Locate the cell with the specified text and output its (x, y) center coordinate. 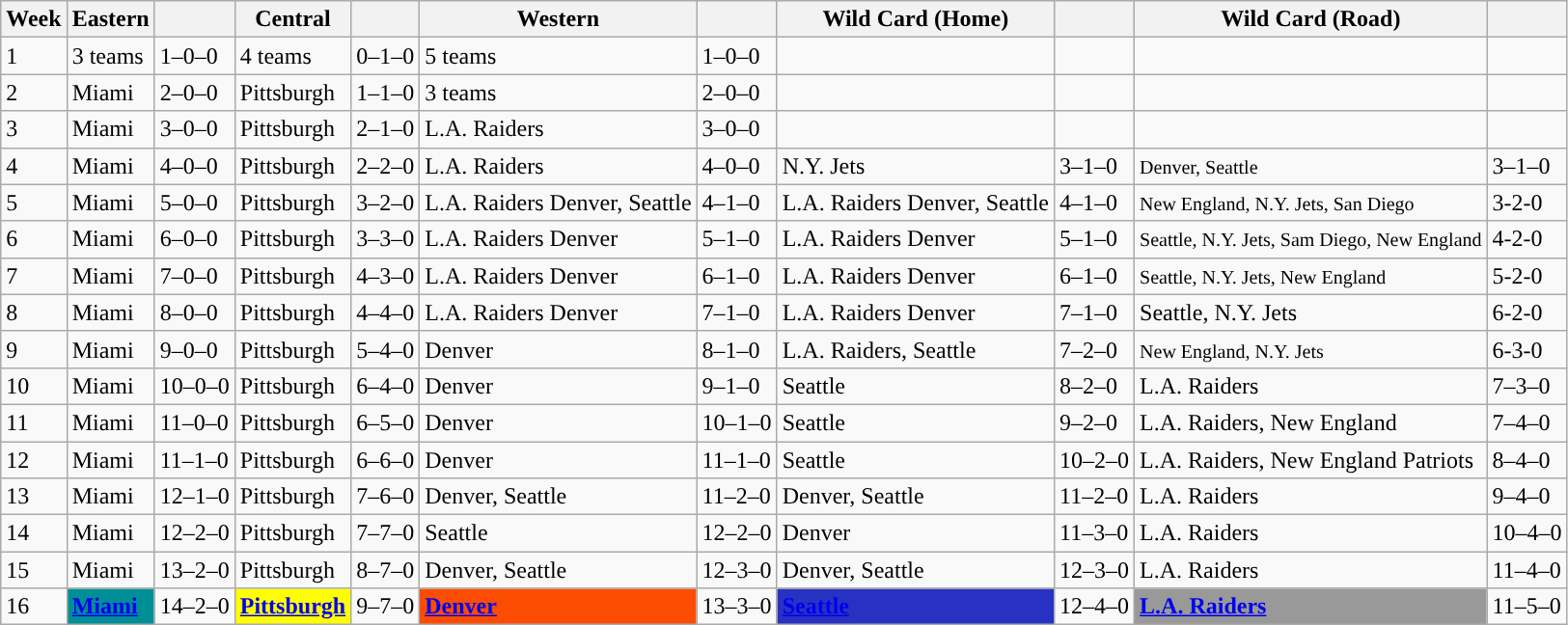
Week (34, 19)
11–3–0 (1094, 533)
4–4–0 (386, 312)
7–0–0 (195, 276)
2 (34, 93)
10–4–0 (1527, 533)
8–1–0 (737, 349)
8–7–0 (386, 570)
4 teams (292, 56)
10–2–0 (1094, 460)
8–2–0 (1094, 386)
1 (34, 56)
7–2–0 (1094, 349)
11–0–0 (195, 422)
4–3–0 (386, 276)
5 teams (558, 56)
0–1–0 (386, 56)
9–0–0 (195, 349)
Seattle, N.Y. Jets, Sam Diego, New England (1311, 239)
6 (34, 239)
5 (34, 203)
3 (34, 129)
Seattle, N.Y. Jets, New England (1311, 276)
8–0–0 (195, 312)
13 (34, 497)
Eastern (110, 19)
7–7–0 (386, 533)
5-2-0 (1527, 276)
10 (34, 386)
L.A. Raiders, Seattle (915, 349)
3-2-0 (1527, 203)
12–1–0 (195, 497)
9–1–0 (737, 386)
Wild Card (Home) (915, 19)
New England, N.Y. Jets, San Diego (1311, 203)
5–0–0 (195, 203)
7–6–0 (386, 497)
6–4–0 (386, 386)
13–2–0 (195, 570)
5–4–0 (386, 349)
11 (34, 422)
7–4–0 (1527, 422)
Central (292, 19)
3–3–0 (386, 239)
4 (34, 166)
Western (558, 19)
L.A. Raiders, New England Patriots (1311, 460)
L.A. Raiders, New England (1311, 422)
7 (34, 276)
12 (34, 460)
12–4–0 (1094, 607)
15 (34, 570)
N.Y. Jets (915, 166)
2–1–0 (386, 129)
11–5–0 (1527, 607)
2–2–0 (386, 166)
1–1–0 (386, 93)
6–5–0 (386, 422)
8–4–0 (1527, 460)
10–1–0 (737, 422)
14 (34, 533)
8 (34, 312)
13–3–0 (737, 607)
9–2–0 (1094, 422)
4-2-0 (1527, 239)
7–3–0 (1527, 386)
16 (34, 607)
14–2–0 (195, 607)
Seattle, N.Y. Jets (1311, 312)
New England, N.Y. Jets (1311, 349)
6–6–0 (386, 460)
6-3-0 (1527, 349)
10–0–0 (195, 386)
9–7–0 (386, 607)
6–0–0 (195, 239)
9–4–0 (1527, 497)
11–4–0 (1527, 570)
9 (34, 349)
Wild Card (Road) (1311, 19)
6-2-0 (1527, 312)
3–2–0 (386, 203)
